Scan for the cell matching the given text and deliver its [x, y] coordinate at center. 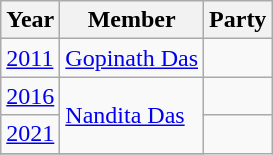
2021 [30, 134]
Member [132, 20]
Gopinath Das [132, 58]
Year [30, 20]
2016 [30, 96]
2011 [30, 58]
Party [238, 20]
Nandita Das [132, 115]
